Return (X, Y) of the center of cell containing provided text 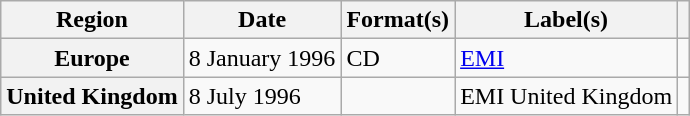
8 January 1996 (262, 58)
Region (92, 20)
8 July 1996 (262, 96)
Europe (92, 58)
United Kingdom (92, 96)
Format(s) (398, 20)
EMI United Kingdom (566, 96)
Date (262, 20)
Label(s) (566, 20)
EMI (566, 58)
CD (398, 58)
